Detect which cell encompasses the target text, then output its (X, Y) center coordinate. 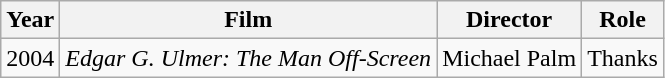
Michael Palm (510, 58)
Thanks (623, 58)
2004 (30, 58)
Year (30, 20)
Edgar G. Ulmer: The Man Off-Screen (248, 58)
Role (623, 20)
Film (248, 20)
Director (510, 20)
